For the text-containing cell, return its midpoint in [x, y] coordinate format. 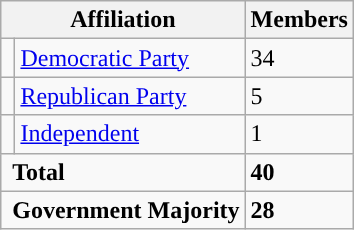
Independent [130, 134]
Members [299, 20]
Total [123, 172]
Government Majority [123, 210]
Affiliation [123, 20]
28 [299, 210]
34 [299, 58]
Republican Party [130, 96]
Democratic Party [130, 58]
1 [299, 134]
40 [299, 172]
5 [299, 96]
